Capture the cell that displays the provided text and extract its [X, Y] central coordinate. 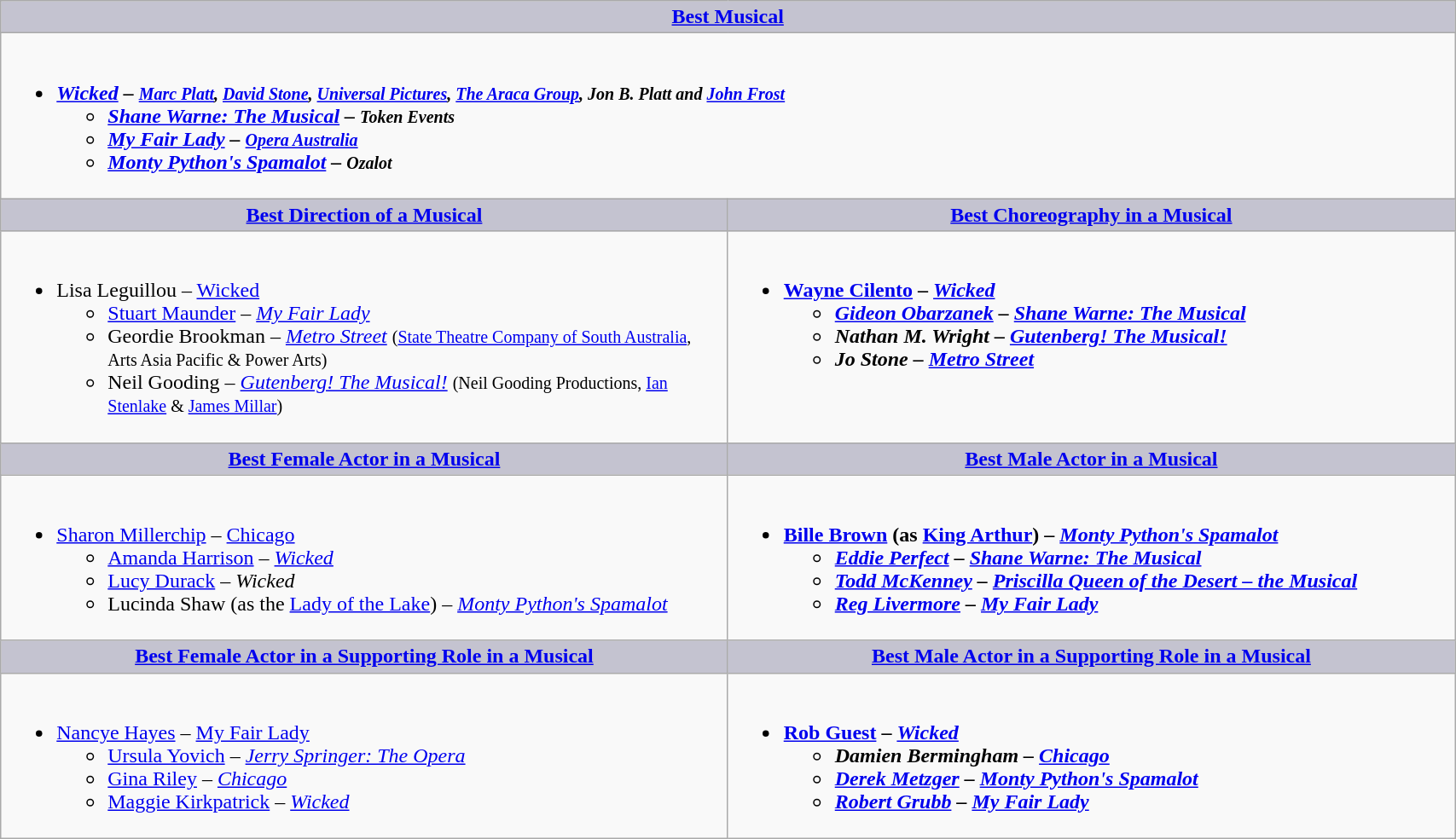
Best Female Actor in a Supporting Role in a Musical [364, 657]
Best Female Actor in a Musical [364, 459]
Nancye Hayes – My Fair LadyUrsula Yovich – Jerry Springer: The OperaGina Riley – ChicagoMaggie Kirkpatrick – Wicked [364, 755]
Best Male Actor in a Supporting Role in a Musical [1091, 657]
Best Direction of a Musical [364, 215]
Best Male Actor in a Musical [1091, 459]
Best Musical [728, 17]
Wayne Cilento – WickedGideon Obarzanek – Shane Warne: The MusicalNathan M. Wright – Gutenberg! The Musical!Jo Stone – Metro Street [1091, 337]
Best Choreography in a Musical [1091, 215]
Sharon Millerchip – ChicagoAmanda Harrison – WickedLucy Durack – WickedLucinda Shaw (as the Lady of the Lake) – Monty Python's Spamalot [364, 558]
Rob Guest – WickedDamien Bermingham – ChicagoDerek Metzger – Monty Python's SpamalotRobert Grubb – My Fair Lady [1091, 755]
